Scan for the cell matching the given text and deliver its [X, Y] coordinate at center. 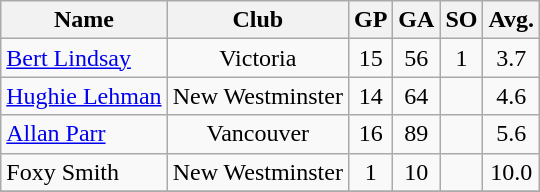
3.7 [512, 58]
5.6 [512, 134]
Club [258, 20]
4.6 [512, 96]
16 [370, 134]
Bert Lindsay [84, 58]
SO [462, 20]
GP [370, 20]
64 [416, 96]
56 [416, 58]
Allan Parr [84, 134]
Victoria [258, 58]
Vancouver [258, 134]
Avg. [512, 20]
GA [416, 20]
Name [84, 20]
89 [416, 134]
10 [416, 172]
10.0 [512, 172]
Foxy Smith [84, 172]
Hughie Lehman [84, 96]
14 [370, 96]
15 [370, 58]
